Extract the (x, y) coordinate from the center of the cell holding the provided text.  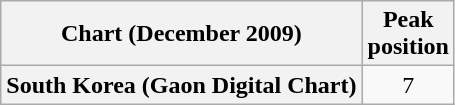
South Korea (Gaon Digital Chart) (182, 85)
Chart (December 2009) (182, 34)
Peakposition (408, 34)
7 (408, 85)
